Return (x, y) of the center of cell containing provided text 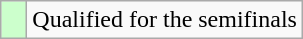
Qualified for the semifinals (165, 20)
